Capture the cell that displays the provided text and extract its [x, y] central coordinate. 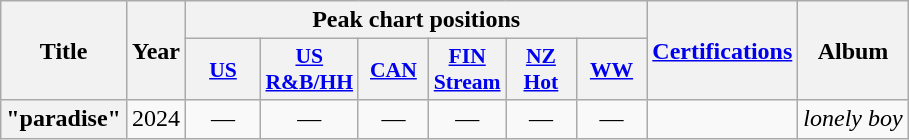
US [224, 70]
"paradise" [64, 119]
NZHot [542, 70]
Year [156, 50]
Title [64, 50]
Album [853, 50]
USR&B/HH [309, 70]
lonely boy [853, 119]
Certifications [722, 50]
FINStream [468, 70]
CAN [394, 70]
WW [612, 70]
Peak chart positions [416, 20]
2024 [156, 119]
